Scan for the cell matching the given text and deliver its [x, y] coordinate at center. 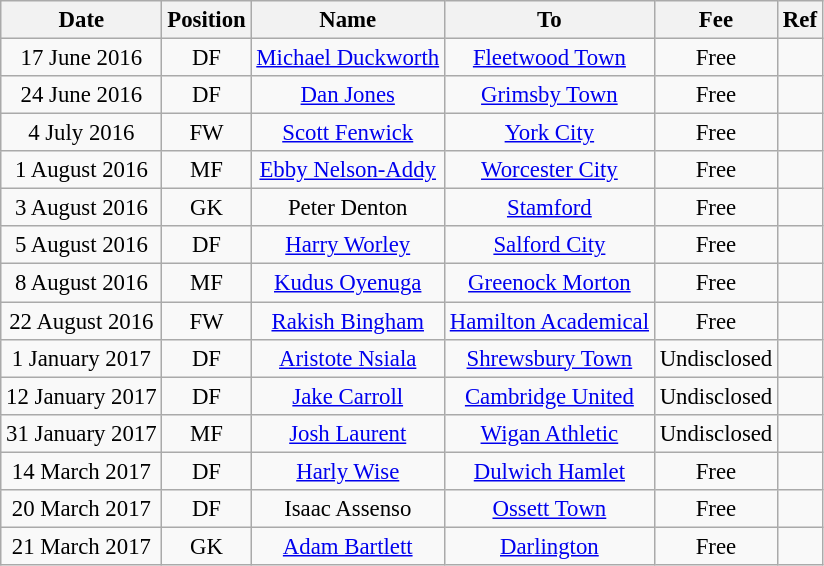
Rakish Bingham [348, 321]
Grimsby Town [549, 95]
Darlington [549, 546]
31 January 2017 [82, 433]
Position [206, 20]
Name [348, 20]
14 March 2017 [82, 471]
Worcester City [549, 170]
Harry Worley [348, 245]
Peter Denton [348, 208]
8 August 2016 [82, 283]
Date [82, 20]
Adam Bartlett [348, 546]
Kudus Oyenuga [348, 283]
1 January 2017 [82, 358]
Harly Wise [348, 471]
Scott Fenwick [348, 133]
Ossett Town [549, 509]
Michael Duckworth [348, 58]
Stamford [549, 208]
21 March 2017 [82, 546]
Jake Carroll [348, 396]
Josh Laurent [348, 433]
Ebby Nelson-Addy [348, 170]
4 July 2016 [82, 133]
Ref [800, 20]
5 August 2016 [82, 245]
22 August 2016 [82, 321]
17 June 2016 [82, 58]
Hamilton Academical [549, 321]
Wigan Athletic [549, 433]
Isaac Assenso [348, 509]
To [549, 20]
1 August 2016 [82, 170]
Dulwich Hamlet [549, 471]
Shrewsbury Town [549, 358]
Dan Jones [348, 95]
York City [549, 133]
Aristote Nsiala [348, 358]
Greenock Morton [549, 283]
Salford City [549, 245]
24 June 2016 [82, 95]
Fee [716, 20]
12 January 2017 [82, 396]
20 March 2017 [82, 509]
Fleetwood Town [549, 58]
Cambridge United [549, 396]
3 August 2016 [82, 208]
